From the cell containing the given text, extract its center point as (x, y) coordinate. 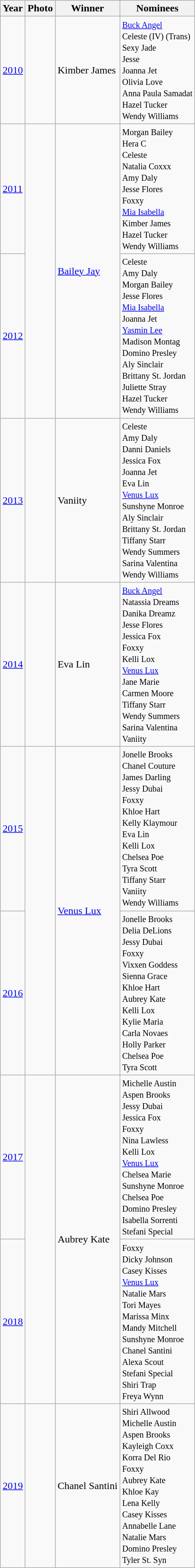
2016 (13, 993)
2012 (13, 336)
Aubrey Kate (88, 1239)
2010 (13, 70)
2019 (13, 1485)
Winner (88, 8)
Kimber James (88, 70)
Bailey Jay (88, 271)
Morgan Bailey Hera C CelesteNatalia Coxxx Amy DalyJesse FloresFoxxy Mia IsabellaKimber JamesHazel TuckerWendy Williams (157, 189)
2013 (13, 500)
2015 (13, 828)
Venus Lux (88, 911)
Year (13, 8)
Nominees (157, 8)
Buck AngelCeleste (IV) (Trans)Sexy JadeJesseJoanna JetOlivia LoveAnna Paula Samadat Hazel TuckerWendy Williams (157, 70)
2018 (13, 1321)
Photo (41, 8)
2014 (13, 665)
2011 (13, 189)
Chanel Santini (88, 1485)
Eva Lin (88, 665)
2017 (13, 1157)
Vaniity (88, 500)
